Detect which cell encompasses the target text, then output its [X, Y] center coordinate. 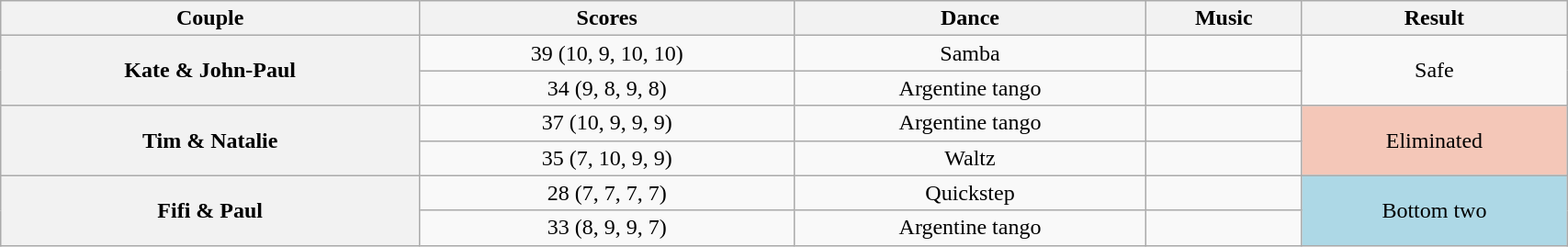
39 (10, 9, 10, 10) [607, 53]
Kate & John-Paul [210, 71]
Waltz [970, 158]
Dance [970, 18]
Safe [1434, 71]
37 (10, 9, 9, 9) [607, 123]
Result [1434, 18]
Tim & Natalie [210, 140]
Bottom two [1434, 210]
Samba [970, 53]
Scores [607, 18]
Couple [210, 18]
Quickstep [970, 193]
34 (9, 8, 9, 8) [607, 88]
Fifi & Paul [210, 210]
33 (8, 9, 9, 7) [607, 228]
35 (7, 10, 9, 9) [607, 158]
Music [1224, 18]
Eliminated [1434, 140]
28 (7, 7, 7, 7) [607, 193]
